Capture the cell that displays the provided text and extract its [x, y] central coordinate. 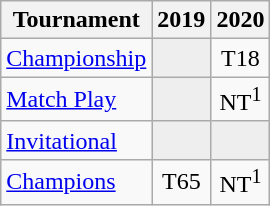
Invitational [76, 140]
T65 [182, 182]
Championship [76, 58]
Match Play [76, 100]
Tournament [76, 20]
2019 [182, 20]
T18 [240, 58]
Champions [76, 182]
2020 [240, 20]
